Find where the given text appears and provide that cell's center as [x, y] coordinate. 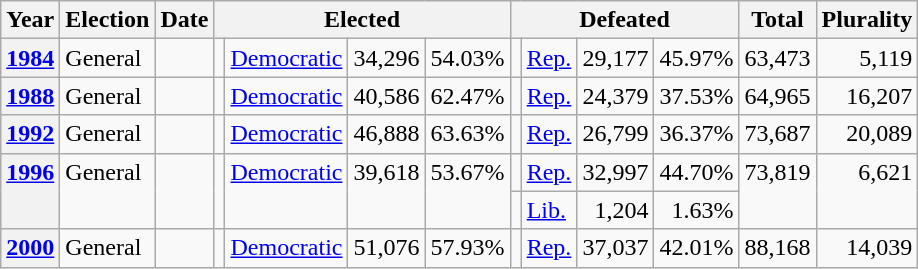
45.97% [696, 58]
Defeated [624, 20]
Lib. [549, 210]
32,997 [616, 172]
Date [184, 20]
5,119 [867, 58]
37.53% [696, 96]
1996 [30, 191]
29,177 [616, 58]
44.70% [696, 172]
24,379 [616, 96]
1984 [30, 58]
14,039 [867, 248]
51,076 [386, 248]
1.63% [696, 210]
63.63% [468, 134]
40,586 [386, 96]
2000 [30, 248]
73,687 [778, 134]
63,473 [778, 58]
16,207 [867, 96]
34,296 [386, 58]
57.93% [468, 248]
Total [778, 20]
42.01% [696, 248]
Election [108, 20]
20,089 [867, 134]
1988 [30, 96]
1,204 [616, 210]
46,888 [386, 134]
36.37% [696, 134]
62.47% [468, 96]
1992 [30, 134]
Year [30, 20]
37,037 [616, 248]
64,965 [778, 96]
39,618 [386, 191]
Plurality [867, 20]
88,168 [778, 248]
26,799 [616, 134]
54.03% [468, 58]
6,621 [867, 191]
53.67% [468, 191]
Elected [362, 20]
73,819 [778, 191]
